Capture the cell that displays the provided text and extract its [X, Y] central coordinate. 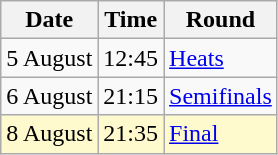
21:15 [131, 96]
Round [221, 20]
Heats [221, 58]
8 August [50, 134]
Final [221, 134]
21:35 [131, 134]
Semifinals [221, 96]
12:45 [131, 58]
Date [50, 20]
6 August [50, 96]
5 August [50, 58]
Time [131, 20]
